Capture the cell that displays the provided text and extract its [x, y] central coordinate. 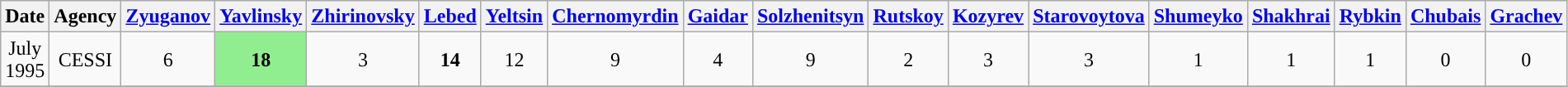
Date [25, 17]
2 [908, 60]
Chernomyrdin [615, 17]
Kozyrev [988, 17]
6 [168, 60]
CESSI [86, 60]
14 [450, 60]
12 [514, 60]
Rutskoy [908, 17]
Solzhenitsyn [810, 17]
4 [718, 60]
Grachev [1526, 17]
Yeltsin [514, 17]
Zyuganov [168, 17]
Shakhrai [1291, 17]
Starovoytova [1089, 17]
Lebed [450, 17]
Yavlinsky [261, 17]
Zhirinovsky [363, 17]
Rybkin [1370, 17]
Chubais [1445, 17]
Gaidar [718, 17]
18 [261, 60]
Agency [86, 17]
Shumeyko [1198, 17]
July 1995 [25, 60]
